Find where the given text appears and provide that cell's center as [X, Y] coordinate. 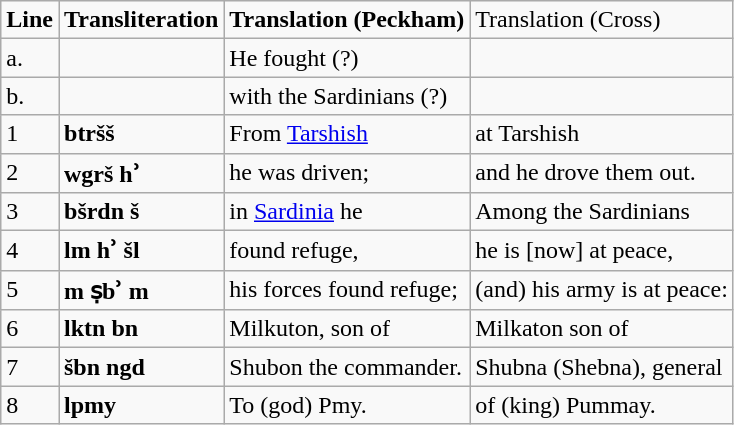
7 [30, 367]
3 [30, 212]
1 [30, 134]
of (king) Pummay. [602, 405]
Transliteration [140, 20]
Translation (Peckham) [347, 20]
(and) his army is at peace: [602, 290]
he was driven; [347, 173]
Shubna (Shebna), general [602, 367]
m ṣbʾ m [140, 290]
Shubon the commander. [347, 367]
6 [30, 329]
a. [30, 58]
lm hʾ šl [140, 251]
Milkaton son of [602, 329]
at Tarshish [602, 134]
From Tarshish [347, 134]
šbn ngd [140, 367]
Among the Sardinians [602, 212]
lktn bn [140, 329]
Milkuton, son of [347, 329]
5 [30, 290]
wgrš hʾ [140, 173]
his forces found refuge; [347, 290]
with the Sardinians (?) [347, 96]
8 [30, 405]
4 [30, 251]
To (god) Pmy. [347, 405]
Line [30, 20]
found refuge, [347, 251]
he is [now] at peace, [602, 251]
bšrdn š [140, 212]
He fought (?) [347, 58]
Translation (Cross) [602, 20]
2 [30, 173]
in Sardinia he [347, 212]
btršš [140, 134]
and he drove them out. [602, 173]
b. [30, 96]
lpmy [140, 405]
